From the cell containing the given text, extract its center point as (x, y) coordinate. 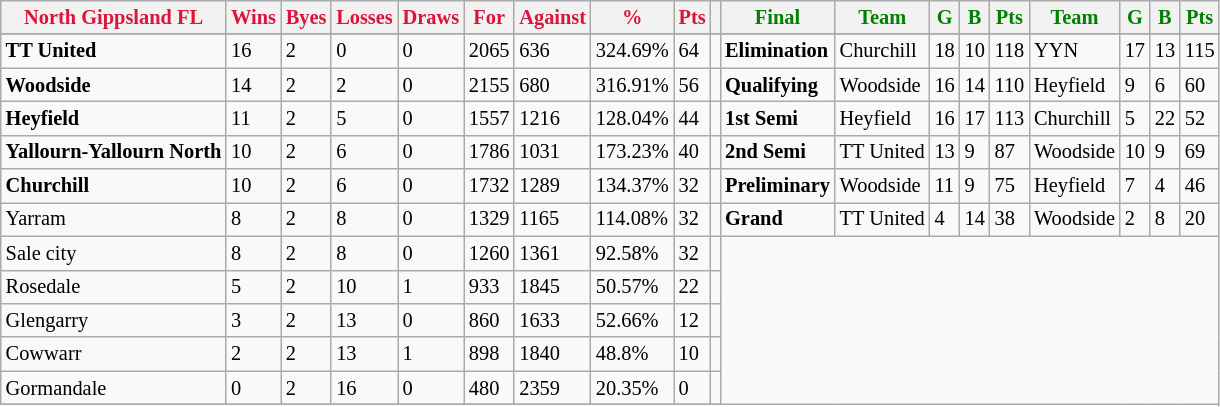
480 (489, 388)
Yallourn-Yallourn North (114, 152)
40 (692, 152)
898 (489, 354)
18 (945, 51)
Final (778, 17)
Grand (778, 219)
115 (1200, 51)
Losses (364, 17)
316.91% (632, 85)
Byes (306, 17)
933 (489, 287)
1031 (552, 152)
50.57% (632, 287)
128.04% (632, 118)
12 (692, 320)
860 (489, 320)
56 (692, 85)
7 (1135, 186)
1840 (552, 354)
64 (692, 51)
3 (254, 320)
1361 (552, 253)
69 (1200, 152)
20 (1200, 219)
1216 (552, 118)
20.35% (632, 388)
38 (1010, 219)
Qualifying (778, 85)
2nd Semi (778, 152)
118 (1010, 51)
1st Semi (778, 118)
Against (552, 17)
Cowwarr (114, 354)
Elimination (778, 51)
92.58% (632, 253)
680 (552, 85)
324.69% (632, 51)
1845 (552, 287)
87 (1010, 152)
60 (1200, 85)
48.8% (632, 354)
1557 (489, 118)
Preliminary (778, 186)
2359 (552, 388)
52.66% (632, 320)
2065 (489, 51)
YYN (1074, 51)
1329 (489, 219)
2155 (489, 85)
110 (1010, 85)
75 (1010, 186)
Glengarry (114, 320)
North Gippsland FL (114, 17)
134.37% (632, 186)
Rosedale (114, 287)
44 (692, 118)
Yarram (114, 219)
636 (552, 51)
1633 (552, 320)
46 (1200, 186)
1786 (489, 152)
173.23% (632, 152)
1260 (489, 253)
Gormandale (114, 388)
Draws (431, 17)
1289 (552, 186)
Wins (254, 17)
1732 (489, 186)
% (632, 17)
Sale city (114, 253)
52 (1200, 118)
1165 (552, 219)
113 (1010, 118)
For (489, 17)
114.08% (632, 219)
